From the cell containing the given text, extract its center point as (X, Y) coordinate. 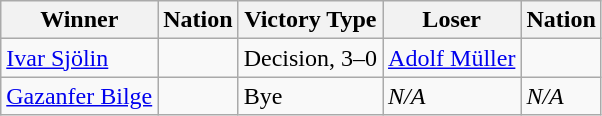
Decision, 3–0 (310, 58)
Loser (452, 20)
Gazanfer Bilge (80, 96)
Winner (80, 20)
Adolf Müller (452, 58)
Bye (310, 96)
Ivar Sjölin (80, 58)
Victory Type (310, 20)
